Pinpoint the cell where the given text exists, returning its [x, y] midpoint coordinate. 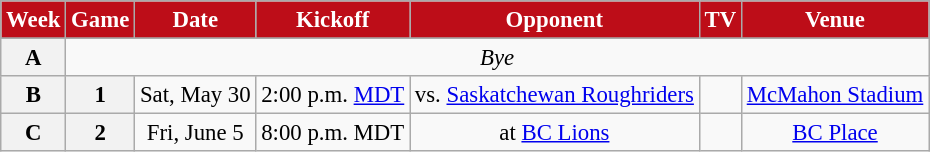
vs. Saskatchewan Roughriders [555, 95]
Date [196, 20]
BC Place [834, 133]
at BC Lions [555, 133]
Fri, June 5 [196, 133]
A [34, 58]
C [34, 133]
McMahon Stadium [834, 95]
8:00 p.m. MDT [333, 133]
Opponent [555, 20]
Week [34, 20]
1 [100, 95]
B [34, 95]
2 [100, 133]
Bye [498, 58]
Venue [834, 20]
2:00 p.m. MDT [333, 95]
Sat, May 30 [196, 95]
TV [720, 20]
Kickoff [333, 20]
Game [100, 20]
